Locate the cell with the specified text and output its (x, y) center coordinate. 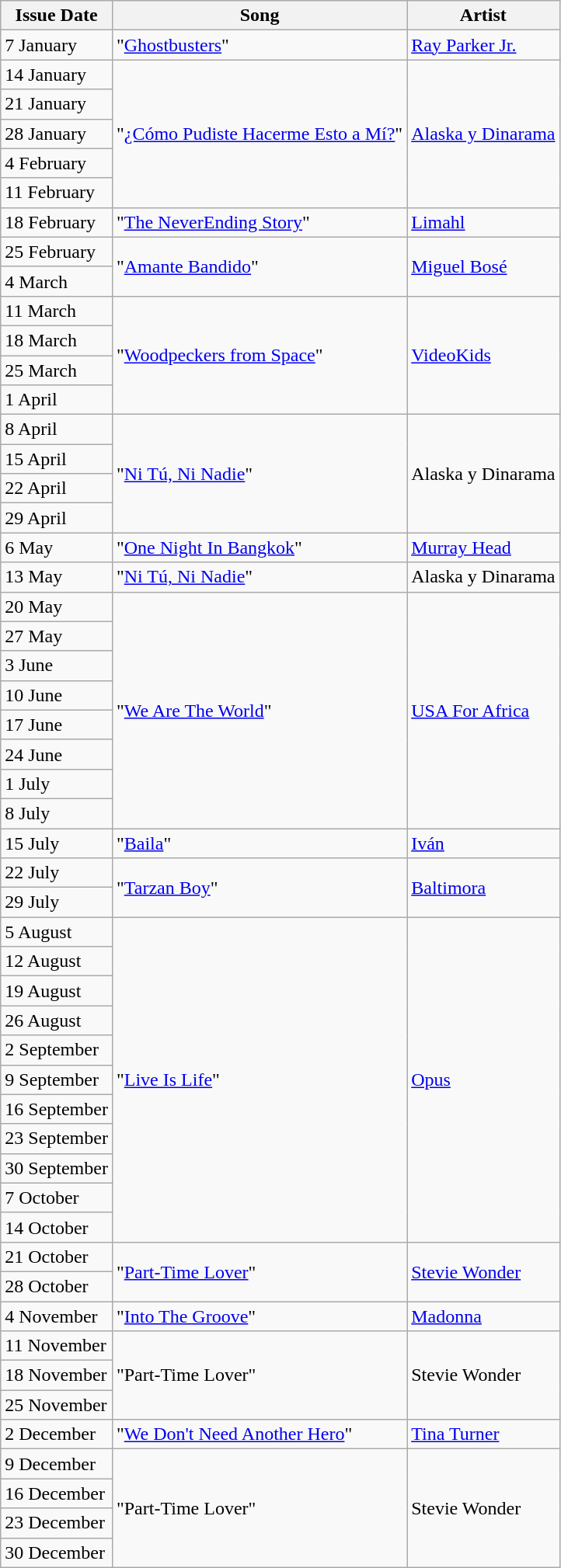
28 January (57, 134)
"Ghostbusters" (260, 45)
7 January (57, 45)
5 August (57, 932)
11 February (57, 193)
13 May (57, 577)
Artist (483, 16)
28 October (57, 1286)
21 January (57, 104)
8 April (57, 429)
1 July (57, 784)
17 June (57, 725)
"¿Cómo Pudiste Hacerme Esto a Mí?" (260, 134)
1 April (57, 400)
22 July (57, 873)
21 October (57, 1257)
Opus (483, 1080)
11 March (57, 311)
20 May (57, 607)
22 April (57, 488)
24 June (57, 754)
"Baila" (260, 843)
"The NeverEnding Story" (260, 222)
14 October (57, 1227)
Murray Head (483, 548)
"Into The Groove" (260, 1316)
9 September (57, 1080)
16 December (57, 1493)
Madonna (483, 1316)
"We Are The World" (260, 710)
6 May (57, 548)
Issue Date (57, 16)
4 February (57, 163)
18 February (57, 222)
2 September (57, 1050)
23 September (57, 1139)
"Amante Bandido" (260, 266)
18 November (57, 1375)
VideoKids (483, 355)
Limahl (483, 222)
4 March (57, 281)
27 May (57, 636)
18 March (57, 340)
3 June (57, 666)
2 December (57, 1434)
23 December (57, 1523)
19 August (57, 991)
"One Night In Bangkok" (260, 548)
Iván (483, 843)
25 February (57, 252)
29 July (57, 902)
15 April (57, 459)
30 December (57, 1552)
USA For Africa (483, 710)
"We Don't Need Another Hero" (260, 1434)
4 November (57, 1316)
"Tarzan Boy" (260, 888)
12 August (57, 961)
"Woodpeckers from Space" (260, 355)
15 July (57, 843)
14 January (57, 75)
Baltimora (483, 888)
Miguel Bosé (483, 266)
11 November (57, 1346)
26 August (57, 1020)
29 April (57, 518)
Tina Turner (483, 1434)
7 October (57, 1198)
"Live Is Life" (260, 1080)
25 November (57, 1405)
30 September (57, 1168)
Song (260, 16)
10 June (57, 695)
16 September (57, 1109)
9 December (57, 1464)
8 July (57, 813)
Ray Parker Jr. (483, 45)
25 March (57, 370)
